Capture the cell that displays the provided text and extract its [x, y] central coordinate. 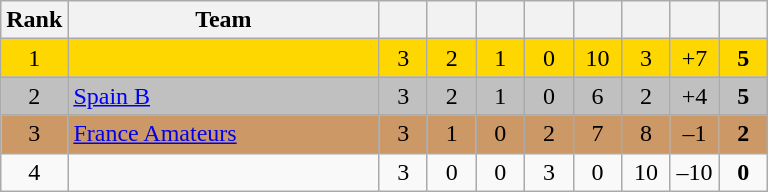
Spain B [224, 96]
Team [224, 20]
Rank [34, 20]
–10 [694, 172]
+7 [694, 58]
+4 [694, 96]
4 [34, 172]
8 [646, 134]
7 [598, 134]
France Amateurs [224, 134]
6 [598, 96]
–1 [694, 134]
